Locate the cell with the specified text and output its [x, y] center coordinate. 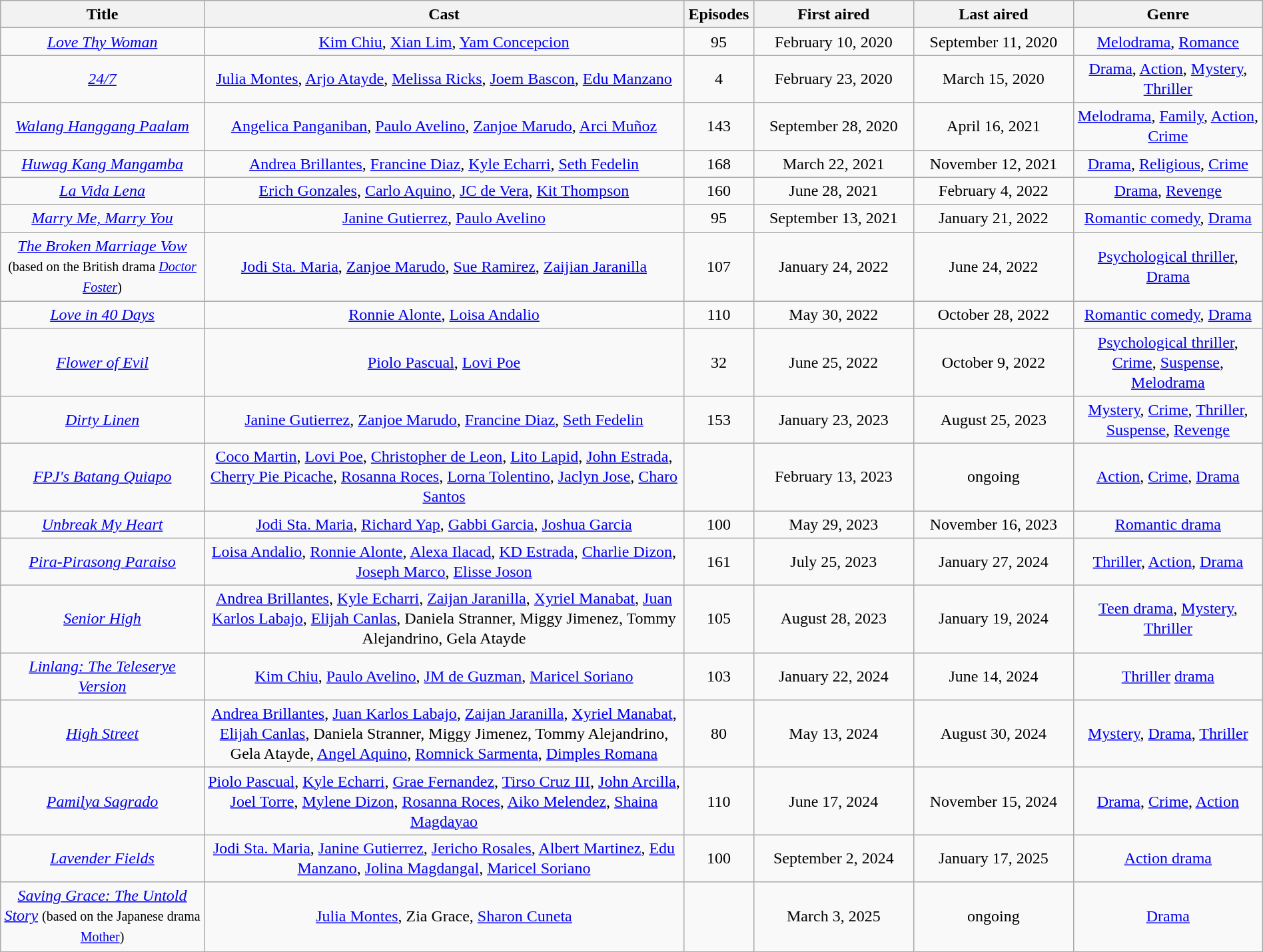
March 3, 2025 [833, 917]
Jodi Sta. Maria, Richard Yap, Gabbi Garcia, Joshua Garcia [444, 524]
Mystery, Crime, Thriller, Suspense, Revenge [1168, 420]
160 [719, 191]
June 17, 2024 [833, 801]
Flower of Evil [103, 362]
August 25, 2023 [993, 420]
March 15, 2020 [993, 79]
January 24, 2022 [833, 266]
July 25, 2023 [833, 562]
September 13, 2021 [833, 219]
Julia Montes, Arjo Atayde, Melissa Ricks, Joem Bascon, Edu Manzano [444, 79]
Janine Gutierrez, Paulo Avelino [444, 219]
Coco Martin, Lovi Poe, Christopher de Leon, Lito Lapid, John Estrada, Cherry Pie Picache, Rosanna Roces, Lorna Tolentino, Jaclyn Jose, Charo Santos [444, 477]
February 10, 2020 [833, 41]
Walang Hanggang Paalam [103, 127]
24/7 [103, 79]
September 11, 2020 [993, 41]
Janine Gutierrez, Zanjoe Marudo, Francine Diaz, Seth Fedelin [444, 420]
Drama, Revenge [1168, 191]
80 [719, 734]
4 [719, 79]
Love Thy Woman [103, 41]
September 2, 2024 [833, 858]
Piolo Pascual, Lovi Poe [444, 362]
May 13, 2024 [833, 734]
Erich Gonzales, Carlo Aquino, JC de Vera, Kit Thompson [444, 191]
Thriller, Action, Drama [1168, 562]
January 21, 2022 [993, 219]
Melodrama, Family, Action, Crime [1168, 127]
Cast [444, 15]
105 [719, 620]
Linlang: The Teleserye Version [103, 677]
March 22, 2021 [833, 164]
May 30, 2022 [833, 314]
Ronnie Alonte, Loisa Andalio [444, 314]
Saving Grace: The Untold Story (based on the Japanese drama Mother) [103, 917]
Action, Crime, Drama [1168, 477]
September 28, 2020 [833, 127]
August 30, 2024 [993, 734]
Teen drama, Mystery, Thriller [1168, 620]
January 22, 2024 [833, 677]
June 24, 2022 [993, 266]
June 28, 2021 [833, 191]
Last aired [993, 15]
Pira-Pirasong Paraiso [103, 562]
Dirty Linen [103, 420]
October 9, 2022 [993, 362]
Loisa Andalio, Ronnie Alonte, Alexa Ilacad, KD Estrada, Charlie Dizon, Joseph Marco, Elisse Joson [444, 562]
Jodi Sta. Maria, Zanjoe Marudo, Sue Ramirez, Zaijian Jaranilla [444, 266]
The Broken Marriage Vow(based on the British drama Doctor Foster) [103, 266]
Mystery, Drama, Thriller [1168, 734]
January 19, 2024 [993, 620]
November 12, 2021 [993, 164]
Lavender Fields [103, 858]
Kim Chiu, Xian Lim, Yam Concepcion [444, 41]
February 4, 2022 [993, 191]
Psychological thriller, Crime, Suspense, Melodrama [1168, 362]
Andrea Brillantes, Francine Diaz, Kyle Echarri, Seth Fedelin [444, 164]
May 29, 2023 [833, 524]
Angelica Panganiban, Paulo Avelino, Zanjoe Marudo, Arci Muñoz [444, 127]
January 27, 2024 [993, 562]
June 25, 2022 [833, 362]
Julia Montes, Zia Grace, Sharon Cuneta [444, 917]
August 28, 2023 [833, 620]
Love in 40 Days [103, 314]
First aired [833, 15]
Melodrama, Romance [1168, 41]
Drama, Religious, Crime [1168, 164]
La Vida Lena [103, 191]
Psychological thriller, Drama [1168, 266]
June 14, 2024 [993, 677]
32 [719, 362]
January 17, 2025 [993, 858]
Marry Me, Marry You [103, 219]
Romantic drama [1168, 524]
Episodes [719, 15]
143 [719, 127]
November 15, 2024 [993, 801]
Jodi Sta. Maria, Janine Gutierrez, Jericho Rosales, Albert Martinez, Edu Manzano, Jolina Magdangal, Maricel Soriano [444, 858]
October 28, 2022 [993, 314]
107 [719, 266]
Title [103, 15]
168 [719, 164]
November 16, 2023 [993, 524]
FPJ's Batang Quiapo [103, 477]
153 [719, 420]
Kim Chiu, Paulo Avelino, JM de Guzman, Maricel Soriano [444, 677]
Drama, Crime, Action [1168, 801]
January 23, 2023 [833, 420]
High Street [103, 734]
Action drama [1168, 858]
103 [719, 677]
Huwag Kang Mangamba [103, 164]
Drama [1168, 917]
Drama, Action, Mystery, Thriller [1168, 79]
February 13, 2023 [833, 477]
161 [719, 562]
Piolo Pascual, Kyle Echarri, Grae Fernandez, Tirso Cruz III, John Arcilla, Joel Torre, Mylene Dizon, Rosanna Roces, Aiko Melendez, Shaina Magdayao [444, 801]
February 23, 2020 [833, 79]
April 16, 2021 [993, 127]
Thriller drama [1168, 677]
Pamilya Sagrado [103, 801]
Senior High [103, 620]
Genre [1168, 15]
Unbreak My Heart [103, 524]
